Provide the [X, Y] coordinate of the cell's center where the given text is located.  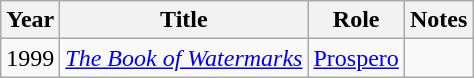
Year [30, 20]
1999 [30, 58]
Notes [438, 20]
Prospero [356, 58]
Title [184, 20]
The Book of Watermarks [184, 58]
Role [356, 20]
